Locate the cell with the specified text and output its (x, y) center coordinate. 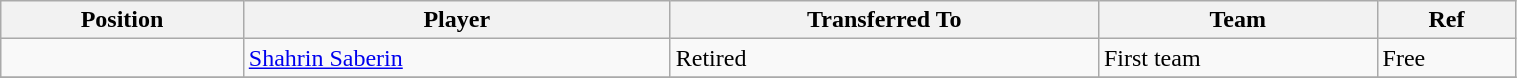
Retired (884, 58)
Player (456, 20)
Ref (1446, 20)
Transferred To (884, 20)
Free (1446, 58)
Team (1238, 20)
Shahrin Saberin (456, 58)
Position (122, 20)
First team (1238, 58)
